Return (x, y) of the center of cell containing provided text 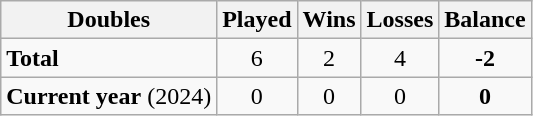
Played (257, 20)
Doubles (109, 20)
6 (257, 58)
Losses (400, 20)
4 (400, 58)
Total (109, 58)
Balance (485, 20)
-2 (485, 58)
Current year (2024) (109, 96)
Wins (329, 20)
2 (329, 58)
